For the text-containing cell, return its midpoint in [x, y] coordinate format. 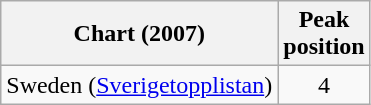
Peakposition [324, 34]
Sweden (Sverigetopplistan) [140, 85]
Chart (2007) [140, 34]
4 [324, 85]
